Scan for the cell matching the given text and deliver its (x, y) coordinate at center. 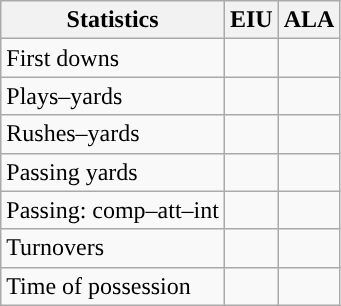
First downs (113, 58)
Plays–yards (113, 96)
Passing: comp–att–int (113, 210)
Turnovers (113, 248)
EIU (251, 20)
ALA (309, 20)
Rushes–yards (113, 134)
Passing yards (113, 172)
Statistics (113, 20)
Time of possession (113, 286)
